Pinpoint the cell where the given text exists, returning its (x, y) midpoint coordinate. 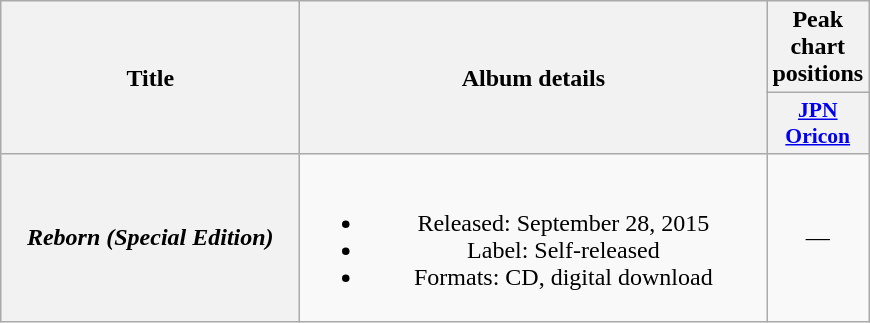
Peakchartpositions (818, 47)
— (818, 238)
Album details (534, 78)
Released: September 28, 2015Label: Self-releasedFormats: CD, digital download (534, 238)
Reborn (Special Edition) (150, 238)
JPNOricon (818, 124)
Title (150, 78)
